Identify which cell holds the provided text, then report its [x, y] central coordinate. 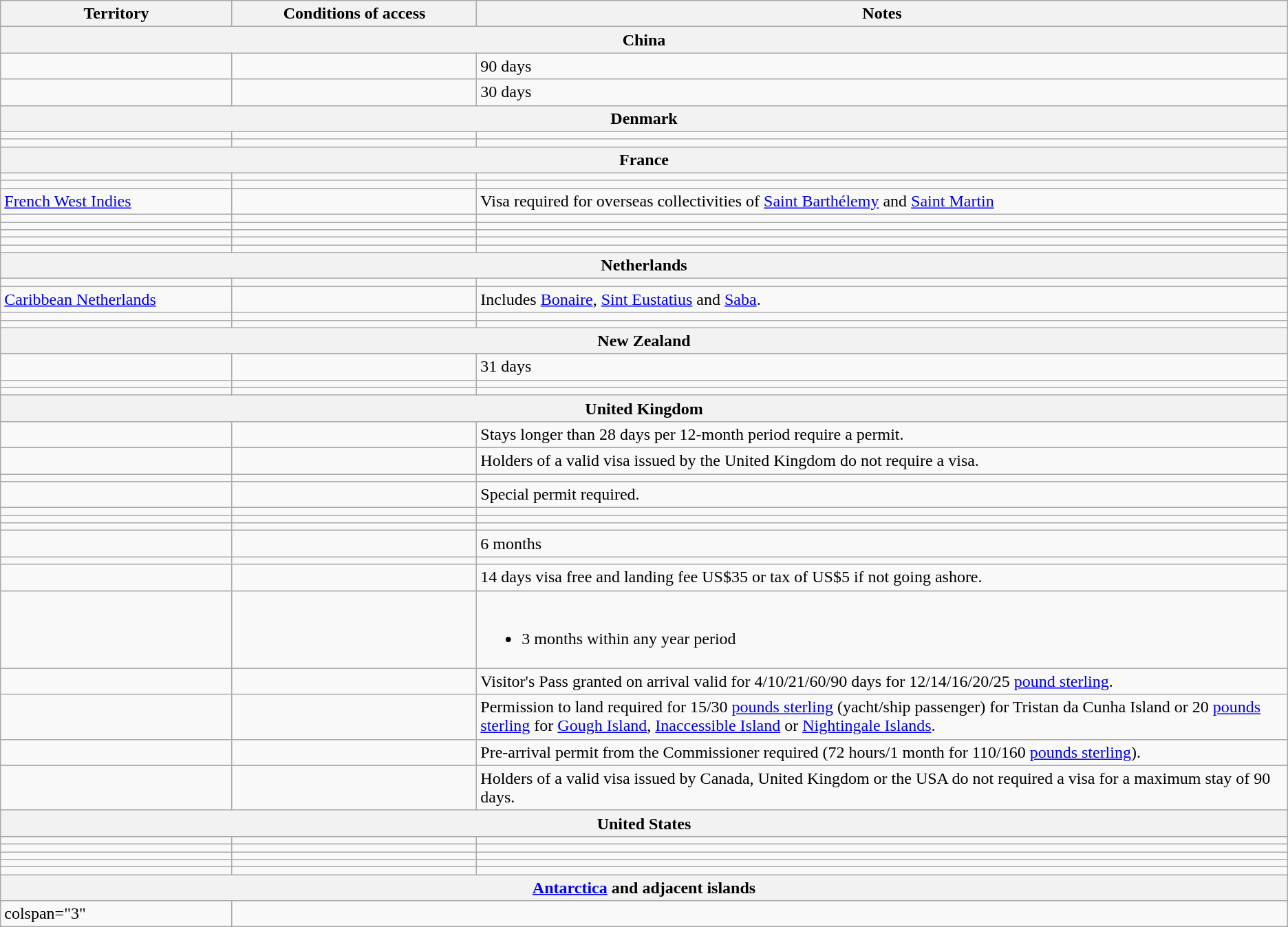
Holders of a valid visa issued by the United Kingdom do not require a visa. [882, 460]
14 days visa free and landing fee US$35 or tax of US$5 if not going ashore. [882, 577]
3 months within any year period [882, 629]
90 days [882, 66]
China [644, 40]
France [644, 160]
Conditions of access [354, 14]
Includes Bonaire, Sint Eustatius and Saba. [882, 299]
colspan="3" [117, 914]
Holders of a valid visa issued by Canada, United Kingdom or the USA do not required a visa for a maximum stay of 90 days. [882, 787]
Stays longer than 28 days per 12-month period require a permit. [882, 434]
Visa required for overseas collectivities of Saint Barthélemy and Saint Martin [882, 201]
United States [644, 823]
Special permit required. [882, 495]
Antarctica and adjacent islands [644, 888]
French West Indies [117, 201]
Caribbean Netherlands [117, 299]
Territory [117, 14]
Netherlands [644, 266]
Pre-arrival permit from the Commissioner required (72 hours/1 month for 110/160 pounds sterling). [882, 752]
31 days [882, 367]
6 months [882, 544]
Visitor's Pass granted on arrival valid for 4/10/21/60/90 days for 12/14/16/20/25 pound sterling. [882, 681]
Notes [882, 14]
30 days [882, 92]
Denmark [644, 118]
New Zealand [644, 341]
United Kingdom [644, 408]
